For the text-containing cell, return its midpoint in [X, Y] coordinate format. 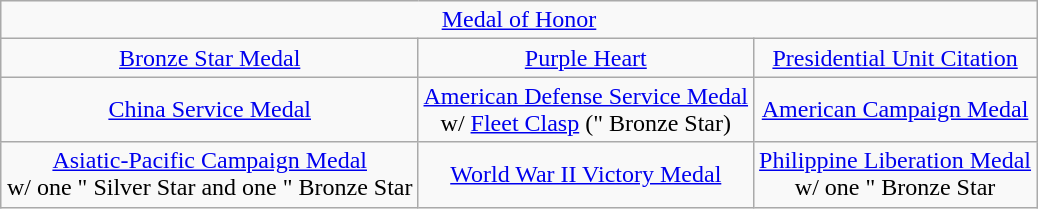
Philippine Liberation Medalw/ one " Bronze Star [896, 174]
American Campaign Medal [896, 110]
Bronze Star Medal [210, 58]
Presidential Unit Citation [896, 58]
Asiatic-Pacific Campaign Medalw/ one " Silver Star and one " Bronze Star [210, 174]
World War II Victory Medal [586, 174]
China Service Medal [210, 110]
Medal of Honor [518, 20]
American Defense Service Medalw/ Fleet Clasp (" Bronze Star) [586, 110]
Purple Heart [586, 58]
